Return the (x, y) coordinate for the center point of the cell that contains the specified text.  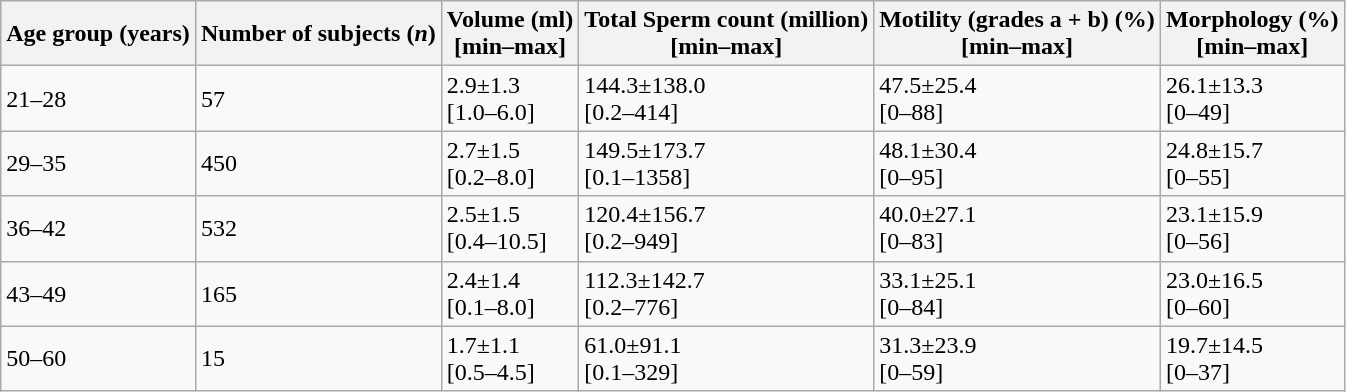
2.9±1.3[1.0–6.0] (510, 98)
Volume (ml)[min–max] (510, 34)
33.1±25.1[0–84] (1018, 294)
43–49 (98, 294)
532 (318, 228)
47.5±25.4[0–88] (1018, 98)
165 (318, 294)
2.4±1.4[0.1–8.0] (510, 294)
144.3±138.0[0.2–414] (726, 98)
Morphology (%)[min–max] (1252, 34)
149.5±173.7[0.1–1358] (726, 164)
26.1±13.3[0–49] (1252, 98)
57 (318, 98)
2.5±1.5[0.4–10.5] (510, 228)
36–42 (98, 228)
48.1±30.4[0–95] (1018, 164)
Age group (years) (98, 34)
1.7±1.1[0.5–4.5] (510, 358)
23.1±15.9[0–56] (1252, 228)
450 (318, 164)
31.3±23.9[0–59] (1018, 358)
19.7±14.5[0–37] (1252, 358)
112.3±142.7[0.2–776] (726, 294)
24.8±15.7[0–55] (1252, 164)
23.0±16.5[0–60] (1252, 294)
Total Sperm count (million)[min–max] (726, 34)
Number of subjects (n) (318, 34)
15 (318, 358)
50–60 (98, 358)
40.0±27.1[0–83] (1018, 228)
Motility (grades a + b) (%)[min–max] (1018, 34)
61.0±91.1[0.1–329] (726, 358)
2.7±1.5[0.2–8.0] (510, 164)
29–35 (98, 164)
120.4±156.7[0.2–949] (726, 228)
21–28 (98, 98)
